Determine the (x, y) coordinate at the center of the cell enclosing the given text.  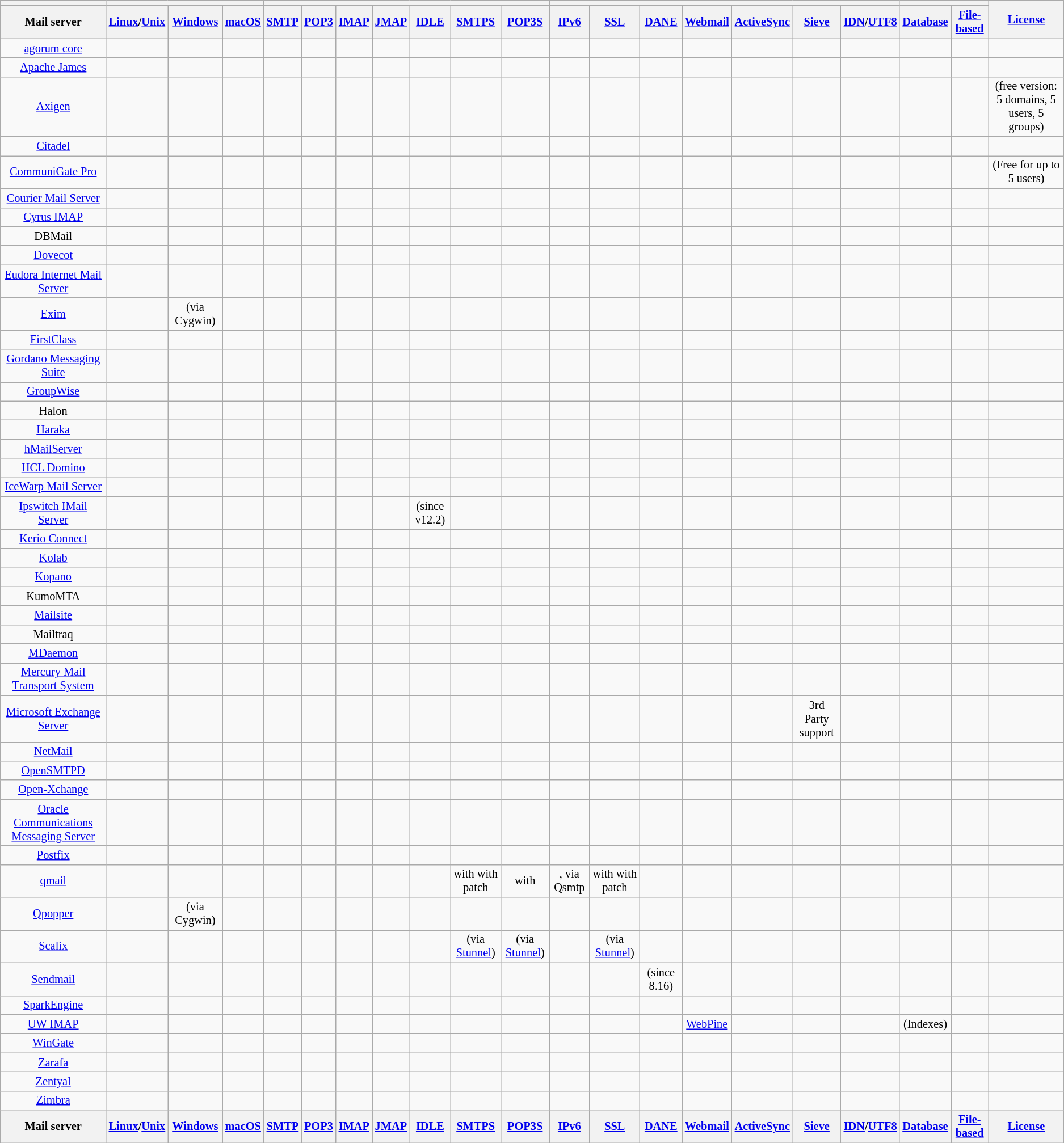
Open-Xchange (53, 790)
WebPine (707, 1024)
Mailsite (53, 615)
(since v12.2) (430, 513)
(Indexes) (925, 1024)
NetMail (53, 752)
Zentyal (53, 1081)
Courier Mail Server (53, 198)
Microsoft Exchange Server (53, 719)
Exim (53, 314)
Axigen (53, 107)
Zimbra (53, 1100)
, via Qsmtp (570, 881)
Mercury Mail Transport System (53, 679)
Cyrus IMAP (53, 217)
SparkEngine (53, 1005)
Apache James (53, 67)
Dovecot (53, 255)
Kopano (53, 577)
UW IMAP (53, 1024)
3rd Party support (817, 719)
Mailtraq (53, 634)
Halon (53, 411)
Kolab (53, 558)
with (525, 881)
Scalix (53, 946)
Gordano Messaging Suite (53, 366)
Haraka (53, 429)
OpenSMTPD (53, 770)
Ipswitch IMail Server (53, 513)
Postfix (53, 855)
CommuniGate Pro (53, 172)
Zarafa (53, 1062)
Eudora Internet Mail Server (53, 281)
Oracle Communications Messaging Server (53, 823)
(since 8.16) (661, 979)
Sendmail (53, 979)
HCL Domino (53, 468)
(free version: 5 domains, 5 users, 5 groups) (1026, 107)
Qpopper (53, 914)
FirstClass (53, 340)
hMailServer (53, 449)
GroupWise (53, 391)
KumoMTA (53, 596)
Kerio Connect (53, 539)
agorum core (53, 48)
MDaemon (53, 653)
DBMail (53, 236)
Citadel (53, 146)
IceWarp Mail Server (53, 487)
(Free for up to 5 users) (1026, 172)
qmail (53, 881)
WinGate (53, 1043)
